Identify which cell holds the provided text, then report its [X, Y] central coordinate. 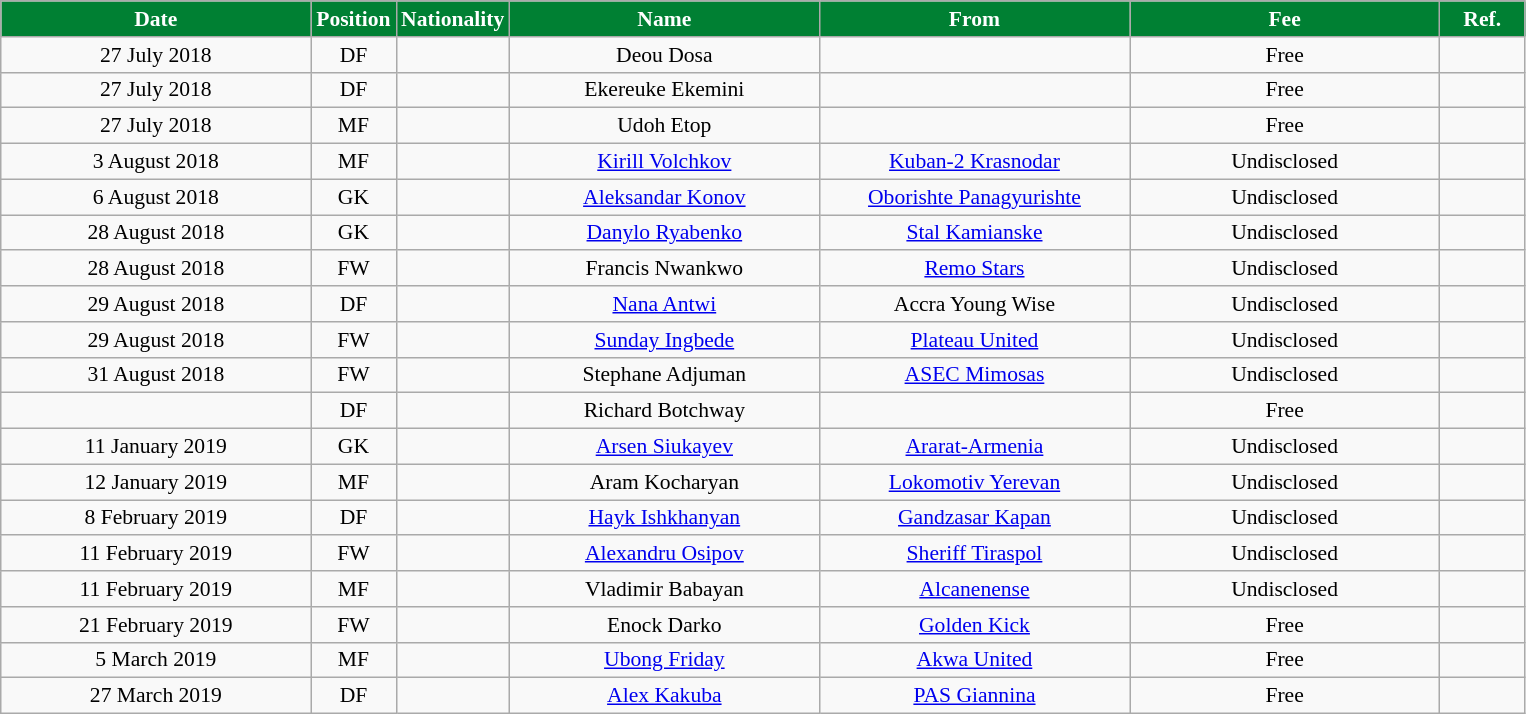
5 March 2019 [156, 660]
Arsen Siukayev [664, 447]
Nana Antwi [664, 304]
Position [354, 19]
8 February 2019 [156, 518]
Udoh Etop [664, 126]
Golden Kick [974, 625]
Danylo Ryabenko [664, 233]
Richard Botchway [664, 411]
ASEC Mimosas [974, 375]
Lokomotiv Yerevan [974, 482]
Hayk Ishkhanyan [664, 518]
Name [664, 19]
Sheriff Tiraspol [974, 554]
Sunday Ingbede [664, 340]
Akwa United [974, 660]
Deou Dosa [664, 55]
6 August 2018 [156, 197]
Aram Kocharyan [664, 482]
Oborishte Panagyurishte [974, 197]
Nationality [452, 19]
Fee [1285, 19]
3 August 2018 [156, 162]
12 January 2019 [156, 482]
Gandzasar Kapan [974, 518]
Date [156, 19]
27 March 2019 [156, 696]
Accra Young Wise [974, 304]
Ubong Friday [664, 660]
Ekereuke Ekemini [664, 90]
Kuban-2 Krasnodar [974, 162]
21 February 2019 [156, 625]
Ararat-Armenia [974, 447]
PAS Giannina [974, 696]
Remo Stars [974, 269]
Stephane Adjuman [664, 375]
Aleksandar Konov [664, 197]
Alcanenense [974, 589]
Alexandru Osipov [664, 554]
Enock Darko [664, 625]
Alex Kakuba [664, 696]
11 January 2019 [156, 447]
Stal Kamianske [974, 233]
Kirill Volchkov [664, 162]
Ref. [1482, 19]
Francis Nwankwo [664, 269]
Vladimir Babayan [664, 589]
31 August 2018 [156, 375]
Plateau United [974, 340]
From [974, 19]
